For the text-containing cell, return its midpoint in (x, y) coordinate format. 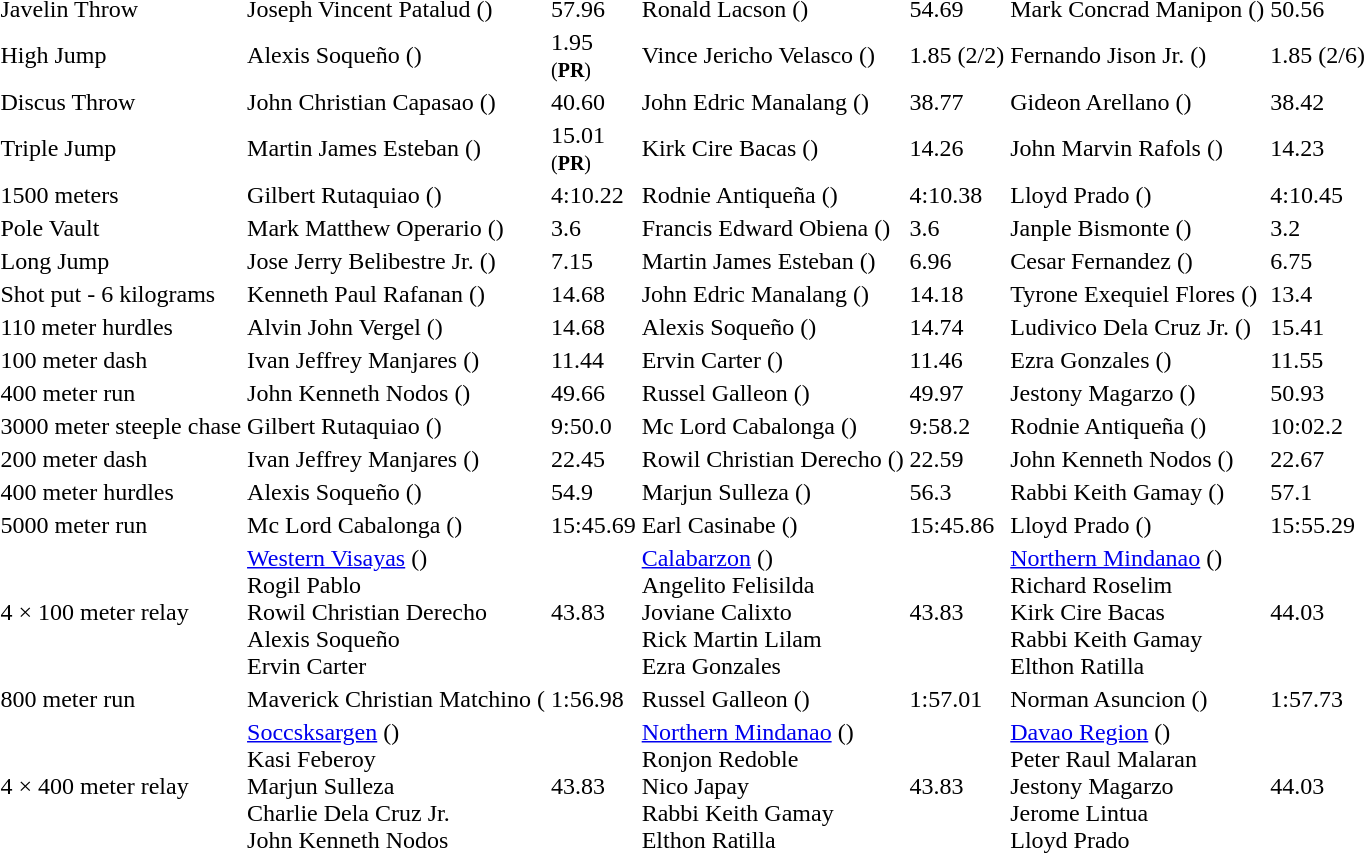
54.9 (594, 492)
Rabbi Keith Gamay () (1138, 492)
15:45.69 (594, 525)
Mark Matthew Operario () (396, 228)
9:50.0 (594, 426)
49.97 (957, 393)
Jestony Magarzo () (1138, 393)
Ezra Gonzales () (1138, 360)
7.15 (594, 261)
Marjun Sulleza () (772, 492)
Janple Bismonte () (1138, 228)
Kenneth Paul Rafanan () (396, 294)
Francis Edward Obiena () (772, 228)
Fernando Jison Jr. () (1138, 56)
22.59 (957, 459)
15.01(PR) (594, 148)
Jose Jerry Belibestre Jr. () (396, 261)
1.95(PR) (594, 56)
Tyrone Exequiel Flores () (1138, 294)
6.96 (957, 261)
49.66 (594, 393)
11.46 (957, 360)
Ervin Carter () (772, 360)
Cesar Fernandez () (1138, 261)
Maverick Christian Matchino ( (396, 699)
1:56.98 (594, 699)
Norman Asuncion () (1138, 699)
14.18 (957, 294)
John Marvin Rafols () (1138, 148)
Alvin John Vergel () (396, 327)
Gideon Arellano () (1138, 102)
11.44 (594, 360)
38.77 (957, 102)
Western Visayas () Rogil Pablo Rowil Christian Derecho Alexis Soqueño Ervin Carter (396, 612)
Calabarzon () Angelito Felisilda Joviane Calixto Rick Martin Lilam Ezra Gonzales (772, 612)
Vince Jericho Velasco () (772, 56)
1:57.01 (957, 699)
40.60 (594, 102)
Kirk Cire Bacas () (772, 148)
1.85 (2/2) (957, 56)
Rowil Christian Derecho () (772, 459)
4:10.22 (594, 195)
9:58.2 (957, 426)
14.26 (957, 148)
Ludivico Dela Cruz Jr. () (1138, 327)
15:45.86 (957, 525)
56.3 (957, 492)
Earl Casinabe () (772, 525)
14.74 (957, 327)
Northern Mindanao () Richard Roselim Kirk Cire Bacas Rabbi Keith Gamay Elthon Ratilla (1138, 612)
22.45 (594, 459)
John Christian Capasao () (396, 102)
4:10.38 (957, 195)
